Pinpoint the cell where the given text exists, returning its (x, y) midpoint coordinate. 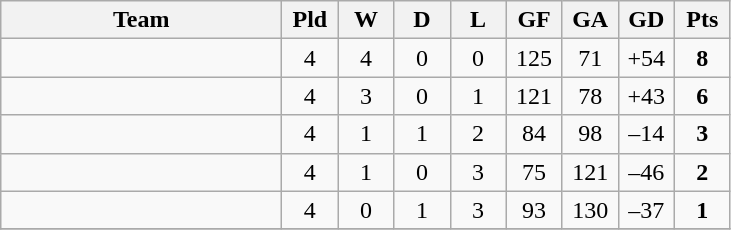
6 (702, 96)
98 (590, 134)
71 (590, 58)
8 (702, 58)
125 (534, 58)
84 (534, 134)
L (478, 20)
+43 (646, 96)
78 (590, 96)
+54 (646, 58)
GA (590, 20)
–37 (646, 210)
GF (534, 20)
W (366, 20)
D (422, 20)
75 (534, 172)
Team (142, 20)
93 (534, 210)
130 (590, 210)
Pld (310, 20)
–14 (646, 134)
–46 (646, 172)
Pts (702, 20)
GD (646, 20)
